Capture the cell that displays the provided text and extract its [X, Y] central coordinate. 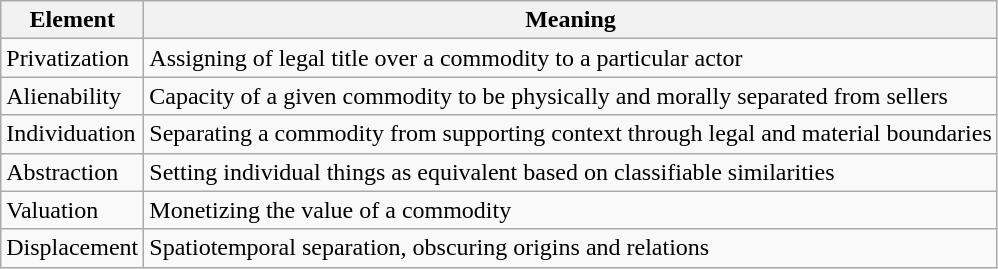
Spatiotemporal separation, obscuring origins and relations [571, 248]
Abstraction [72, 172]
Alienability [72, 96]
Capacity of a given commodity to be physically and morally separated from sellers [571, 96]
Setting individual things as equivalent based on classifiable similarities [571, 172]
Monetizing the value of a commodity [571, 210]
Individuation [72, 134]
Displacement [72, 248]
Privatization [72, 58]
Valuation [72, 210]
Separating a commodity from supporting context through legal and material boundaries [571, 134]
Meaning [571, 20]
Assigning of legal title over a commodity to a particular actor [571, 58]
Element [72, 20]
